Locate the cell with the specified text and output its (x, y) center coordinate. 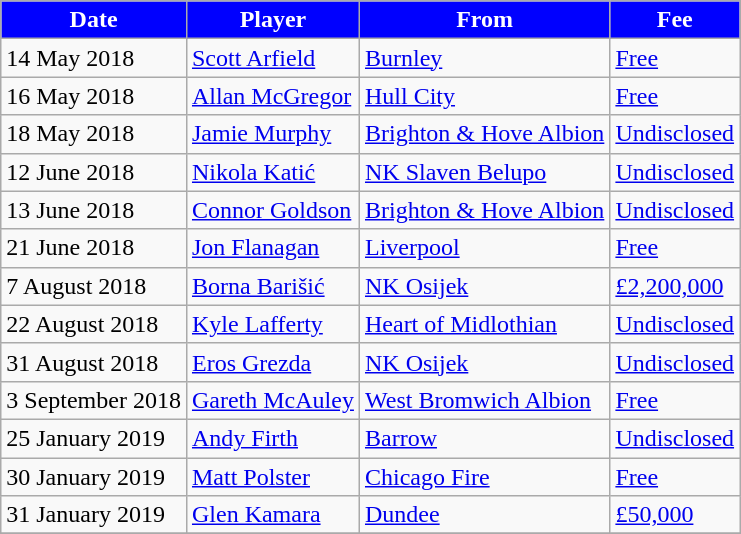
7 August 2018 (94, 286)
Player (272, 20)
14 May 2018 (94, 58)
21 June 2018 (94, 248)
West Bromwich Albion (484, 400)
31 August 2018 (94, 362)
Chicago Fire (484, 477)
£2,200,000 (675, 286)
Allan McGregor (272, 96)
NK Slaven Belupo (484, 172)
Eros Grezda (272, 362)
Liverpool (484, 248)
Nikola Katić (272, 172)
30 January 2019 (94, 477)
From (484, 20)
13 June 2018 (94, 210)
Jon Flanagan (272, 248)
22 August 2018 (94, 324)
Connor Goldson (272, 210)
Borna Barišić (272, 286)
Date (94, 20)
Scott Arfield (272, 58)
Glen Kamara (272, 515)
3 September 2018 (94, 400)
Burnley (484, 58)
25 January 2019 (94, 438)
£50,000 (675, 515)
12 June 2018 (94, 172)
Hull City (484, 96)
Dundee (484, 515)
Gareth McAuley (272, 400)
Jamie Murphy (272, 134)
Barrow (484, 438)
Andy Firth (272, 438)
Fee (675, 20)
31 January 2019 (94, 515)
Kyle Lafferty (272, 324)
16 May 2018 (94, 96)
18 May 2018 (94, 134)
Heart of Midlothian (484, 324)
Matt Polster (272, 477)
